Return [x, y] of the center of cell containing provided text 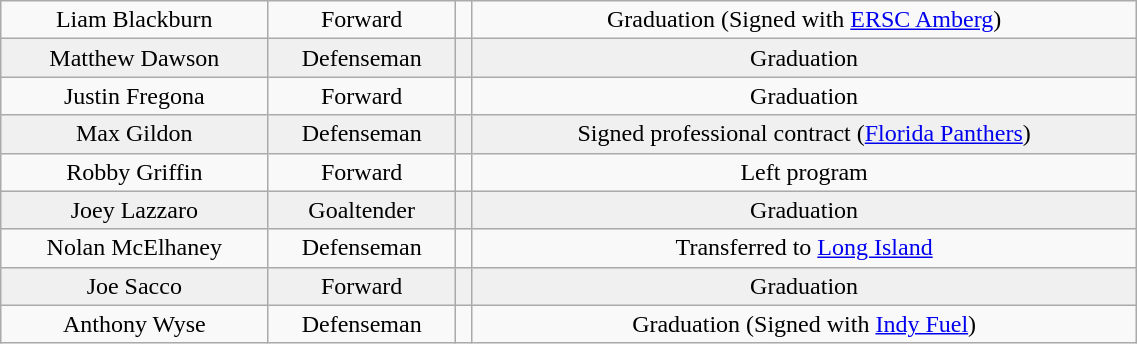
Robby Griffin [134, 172]
Left program [804, 172]
Matthew Dawson [134, 58]
Goaltender [362, 210]
Anthony Wyse [134, 324]
Joe Sacco [134, 286]
Transferred to Long Island [804, 248]
Liam Blackburn [134, 20]
Graduation (Signed with Indy Fuel) [804, 324]
Joey Lazzaro [134, 210]
Graduation (Signed with ERSC Amberg) [804, 20]
Max Gildon [134, 134]
Nolan McElhaney [134, 248]
Signed professional contract (Florida Panthers) [804, 134]
Justin Fregona [134, 96]
